Pinpoint the cell where the given text exists, returning its [x, y] midpoint coordinate. 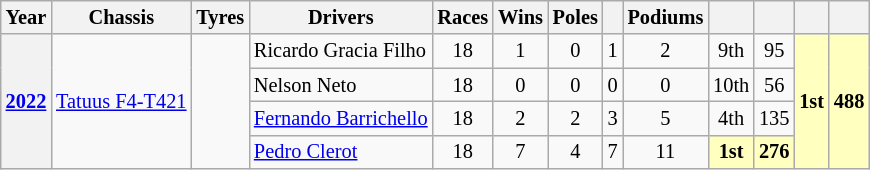
Tatuus F4-T421 [121, 102]
4th [731, 118]
Drivers [340, 17]
5 [666, 118]
56 [774, 85]
Races [462, 17]
9th [731, 51]
488 [849, 102]
Chassis [121, 17]
11 [666, 152]
2022 [26, 102]
Year [26, 17]
Poles [576, 17]
3 [613, 118]
Nelson Neto [340, 85]
4 [576, 152]
Tyres [220, 17]
Wins [520, 17]
Pedro Clerot [340, 152]
135 [774, 118]
Fernando Barrichello [340, 118]
Podiums [666, 17]
Ricardo Gracia Filho [340, 51]
276 [774, 152]
10th [731, 85]
95 [774, 51]
